Detect which cell encompasses the target text, then output its [x, y] center coordinate. 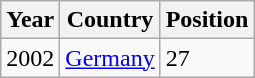
2002 [30, 58]
Year [30, 20]
Position [207, 20]
27 [207, 58]
Germany [110, 58]
Country [110, 20]
